Find where the given text appears and provide that cell's center as (x, y) coordinate. 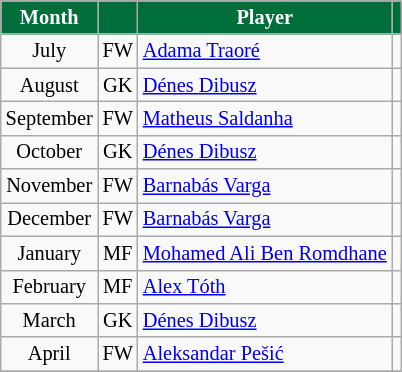
December (50, 219)
November (50, 186)
September (50, 118)
April (50, 354)
January (50, 253)
Matheus Saldanha (265, 118)
Month (50, 17)
Aleksandar Pešić (265, 354)
July (50, 51)
October (50, 152)
Mohamed Ali Ben Romdhane (265, 253)
Player (265, 17)
August (50, 85)
March (50, 320)
Alex Tóth (265, 287)
February (50, 287)
Adama Traoré (265, 51)
